Return [x, y] of the center of cell containing provided text 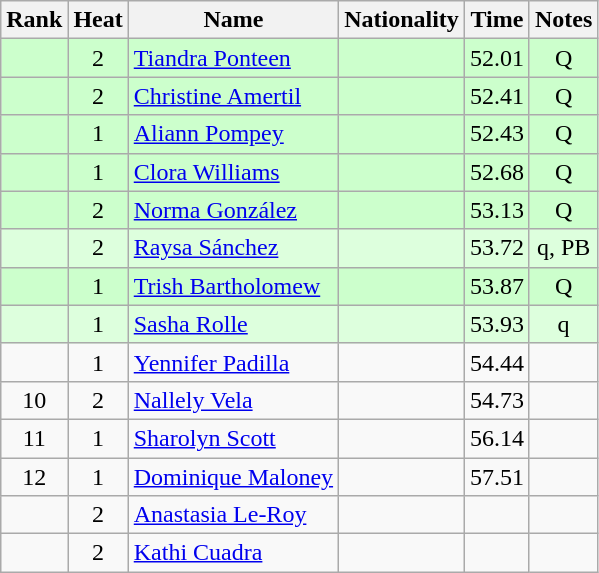
Rank [34, 20]
q, PB [563, 248]
11 [34, 438]
Clora Williams [233, 172]
52.43 [496, 134]
53.87 [496, 286]
52.41 [496, 96]
Anastasia Le-Roy [233, 515]
Nationality [402, 20]
Trish Bartholomew [233, 286]
52.01 [496, 58]
Dominique Maloney [233, 477]
Sasha Rolle [233, 324]
53.93 [496, 324]
Tiandra Ponteen [233, 58]
Kathi Cuadra [233, 553]
Name [233, 20]
Aliann Pompey [233, 134]
Time [496, 20]
52.68 [496, 172]
53.72 [496, 248]
Raysa Sánchez [233, 248]
Heat [98, 20]
Yennifer Padilla [233, 362]
53.13 [496, 210]
12 [34, 477]
Nallely Vela [233, 400]
Sharolyn Scott [233, 438]
Christine Amertil [233, 96]
54.73 [496, 400]
54.44 [496, 362]
10 [34, 400]
57.51 [496, 477]
q [563, 324]
56.14 [496, 438]
Norma González [233, 210]
Notes [563, 20]
